Output the (x, y) coordinate of the center of the cell containing the given text.  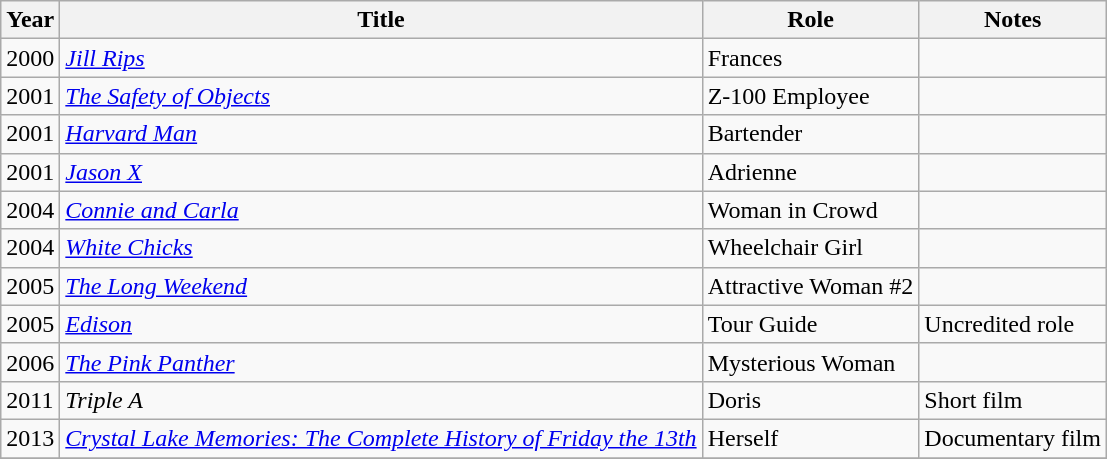
Jason X (381, 172)
Mysterious Woman (810, 362)
Edison (381, 324)
Short film (1013, 400)
Role (810, 20)
White Chicks (381, 248)
Year (30, 20)
Harvard Man (381, 134)
Title (381, 20)
Adrienne (810, 172)
2000 (30, 58)
Crystal Lake Memories: The Complete History of Friday the 13th (381, 438)
Z-100 Employee (810, 96)
2013 (30, 438)
Wheelchair Girl (810, 248)
Herself (810, 438)
Doris (810, 400)
Frances (810, 58)
The Safety of Objects (381, 96)
The Pink Panther (381, 362)
Uncredited role (1013, 324)
Connie and Carla (381, 210)
2006 (30, 362)
Triple A (381, 400)
Tour Guide (810, 324)
Attractive Woman #2 (810, 286)
Bartender (810, 134)
Notes (1013, 20)
The Long Weekend (381, 286)
Woman in Crowd (810, 210)
Documentary film (1013, 438)
Jill Rips (381, 58)
2011 (30, 400)
